Return the [X, Y] coordinate for the center point of the cell that contains the specified text.  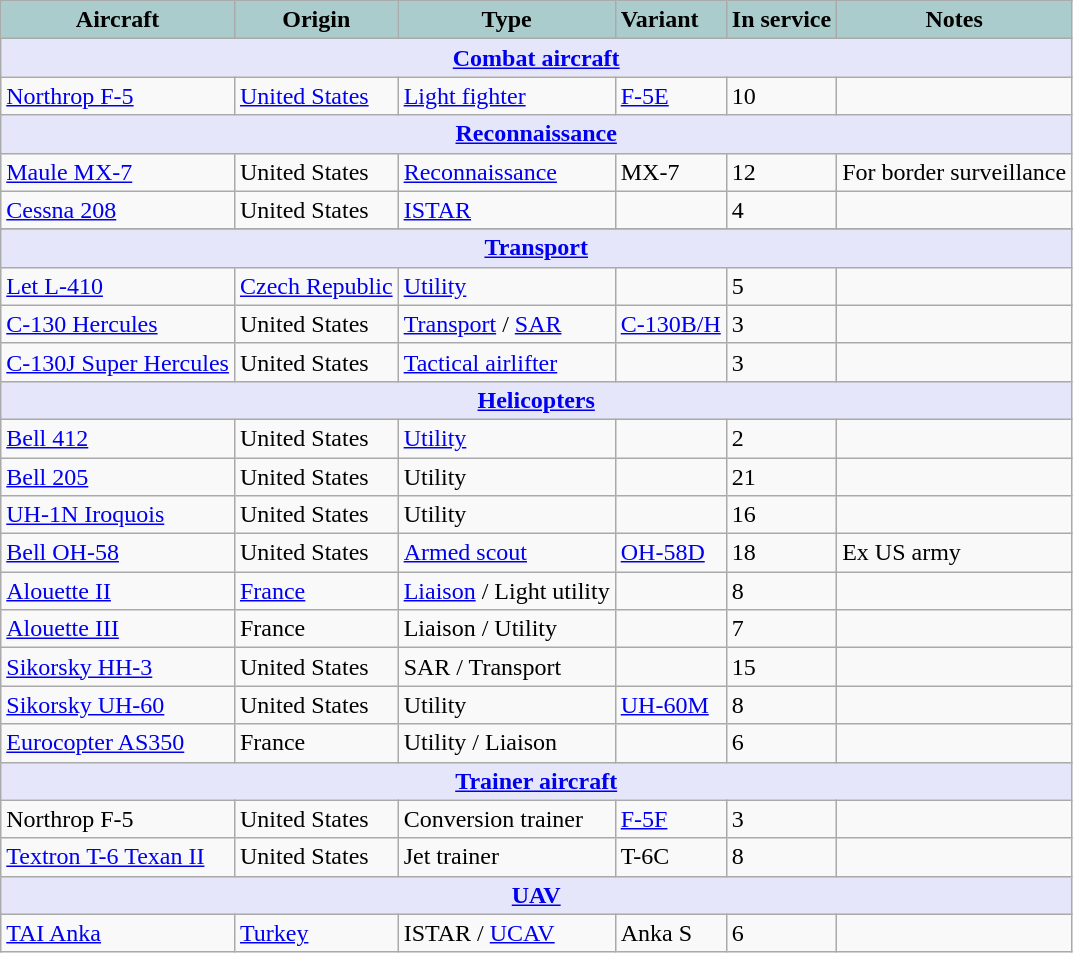
UH-1N Iroquois [118, 515]
MX-7 [670, 172]
Transport [536, 248]
Trainer aircraft [536, 781]
SAR / Transport [506, 667]
TAI Anka [118, 933]
Conversion trainer [506, 819]
12 [781, 172]
UAV [536, 895]
OH-58D [670, 553]
Utility / Liaison [506, 743]
For border surveillance [954, 172]
16 [781, 515]
In service [781, 20]
Alouette III [118, 629]
Bell 205 [118, 477]
15 [781, 667]
Czech Republic [316, 286]
21 [781, 477]
Maule MX-7 [118, 172]
Helicopters [536, 400]
Variant [670, 20]
Sikorsky UH-60 [118, 705]
Turkey [316, 933]
ISTAR [506, 210]
UH-60M [670, 705]
Transport / SAR [506, 324]
Origin [316, 20]
C-130 Hercules [118, 324]
F-5F [670, 819]
Textron T-6 Texan II [118, 857]
10 [781, 96]
Anka S [670, 933]
Type [506, 20]
Cessna 208 [118, 210]
C-130B/H [670, 324]
Let L-410 [118, 286]
5 [781, 286]
Liaison / Light utility [506, 591]
Armed scout [506, 553]
C-130J Super Hercules [118, 362]
Alouette II [118, 591]
Bell OH-58 [118, 553]
Bell 412 [118, 438]
T-6C [670, 857]
Light fighter [506, 96]
Notes [954, 20]
7 [781, 629]
Tactical airlifter [506, 362]
18 [781, 553]
Aircraft [118, 20]
F-5E [670, 96]
Eurocopter AS350 [118, 743]
Combat aircraft [536, 58]
Liaison / Utility [506, 629]
Ex US army [954, 553]
Sikorsky HH-3 [118, 667]
2 [781, 438]
ISTAR / UCAV [506, 933]
Jet trainer [506, 857]
4 [781, 210]
